Capture the cell that displays the provided text and extract its (x, y) central coordinate. 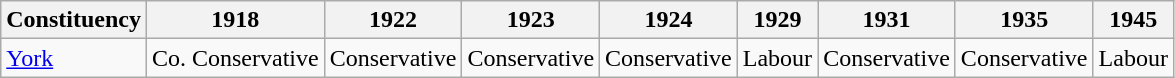
1935 (1024, 20)
1924 (669, 20)
1945 (1133, 20)
York (74, 58)
1929 (777, 20)
Constituency (74, 20)
1918 (235, 20)
Co. Conservative (235, 58)
1923 (531, 20)
1922 (393, 20)
1931 (887, 20)
